From the cell containing the given text, extract its center point as (x, y) coordinate. 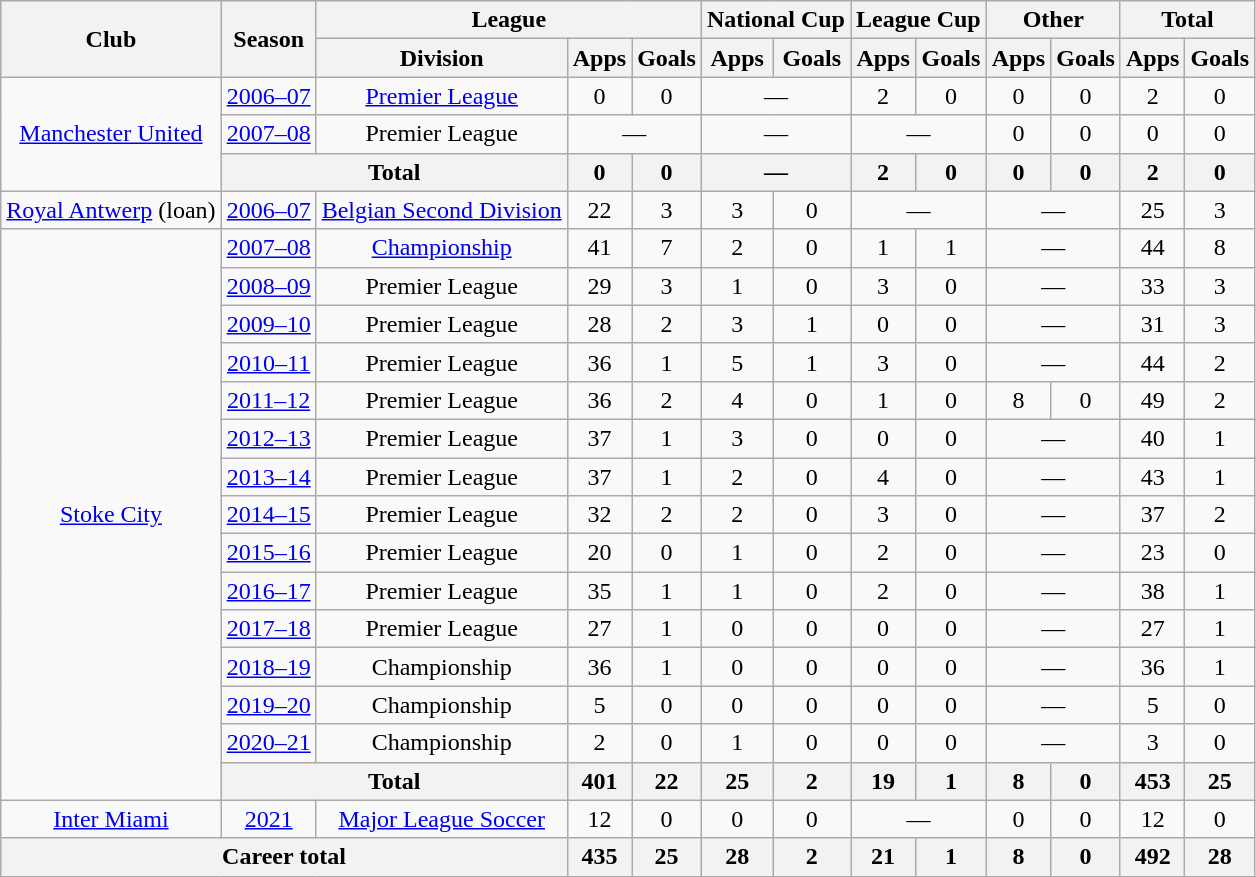
2017–18 (268, 629)
2019–20 (268, 705)
43 (1152, 477)
League (508, 20)
19 (882, 781)
Stoke City (111, 514)
Manchester United (111, 134)
31 (1152, 324)
Inter Miami (111, 819)
38 (1152, 591)
2010–11 (268, 362)
41 (599, 248)
League Cup (918, 20)
Belgian Second Division (442, 210)
2015–16 (268, 553)
7 (667, 248)
401 (599, 781)
29 (599, 286)
40 (1152, 438)
Club (111, 39)
2014–15 (268, 515)
435 (599, 857)
2016–17 (268, 591)
Royal Antwerp (loan) (111, 210)
492 (1152, 857)
2011–12 (268, 400)
2008–09 (268, 286)
2018–19 (268, 667)
Career total (284, 857)
32 (599, 515)
33 (1152, 286)
49 (1152, 400)
Major League Soccer (442, 819)
2012–13 (268, 438)
Other (1053, 20)
35 (599, 591)
Season (268, 39)
2013–14 (268, 477)
2021 (268, 819)
2009–10 (268, 324)
20 (599, 553)
453 (1152, 781)
Division (442, 58)
23 (1152, 553)
National Cup (776, 20)
21 (882, 857)
2020–21 (268, 743)
